Detect which cell encompasses the target text, then output its (x, y) center coordinate. 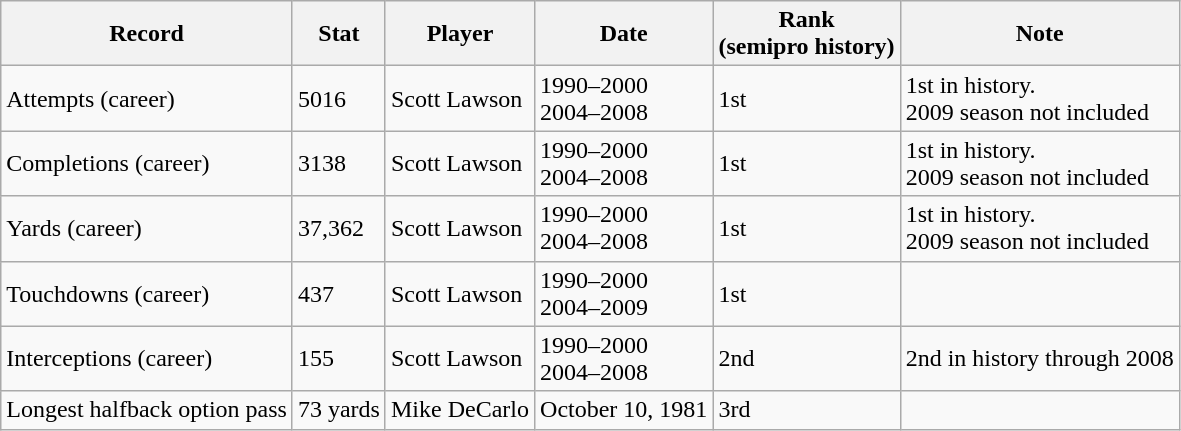
Date (624, 34)
73 yards (338, 410)
Longest halfback option pass (147, 410)
Player (460, 34)
2nd (806, 358)
Completions (career) (147, 164)
155 (338, 358)
Rank(semipro history) (806, 34)
October 10, 1981 (624, 410)
5016 (338, 98)
3138 (338, 164)
Yards (career) (147, 228)
Record (147, 34)
437 (338, 294)
Interceptions (career) (147, 358)
2nd in history through 2008 (1040, 358)
Touchdowns (career) (147, 294)
1990–20002004–2009 (624, 294)
37,362 (338, 228)
Mike DeCarlo (460, 410)
Note (1040, 34)
Attempts (career) (147, 98)
3rd (806, 410)
Stat (338, 34)
